Search for the cell housing the specified text and yield its (X, Y) center coordinate. 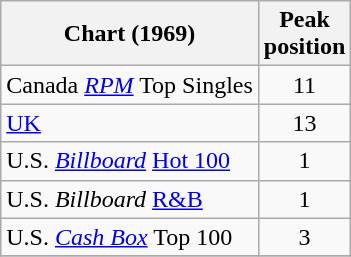
U.S. Billboard Hot 100 (130, 161)
3 (304, 237)
13 (304, 123)
UK (130, 123)
Chart (1969) (130, 34)
Peakposition (304, 34)
11 (304, 85)
U.S. Billboard R&B (130, 199)
Canada RPM Top Singles (130, 85)
U.S. Cash Box Top 100 (130, 237)
